Provide the [X, Y] coordinate of the cell's center where the given text is located.  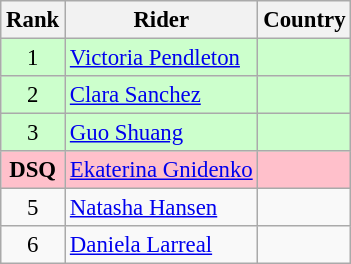
Rider [162, 20]
6 [33, 245]
Natasha Hansen [162, 208]
Ekaterina Gnidenko [162, 170]
1 [33, 58]
Guo Shuang [162, 133]
DSQ [33, 170]
2 [33, 95]
Country [304, 20]
Victoria Pendleton [162, 58]
3 [33, 133]
Daniela Larreal [162, 245]
5 [33, 208]
Clara Sanchez [162, 95]
Rank [33, 20]
